Output the (x, y) coordinate of the center of the cell containing the given text.  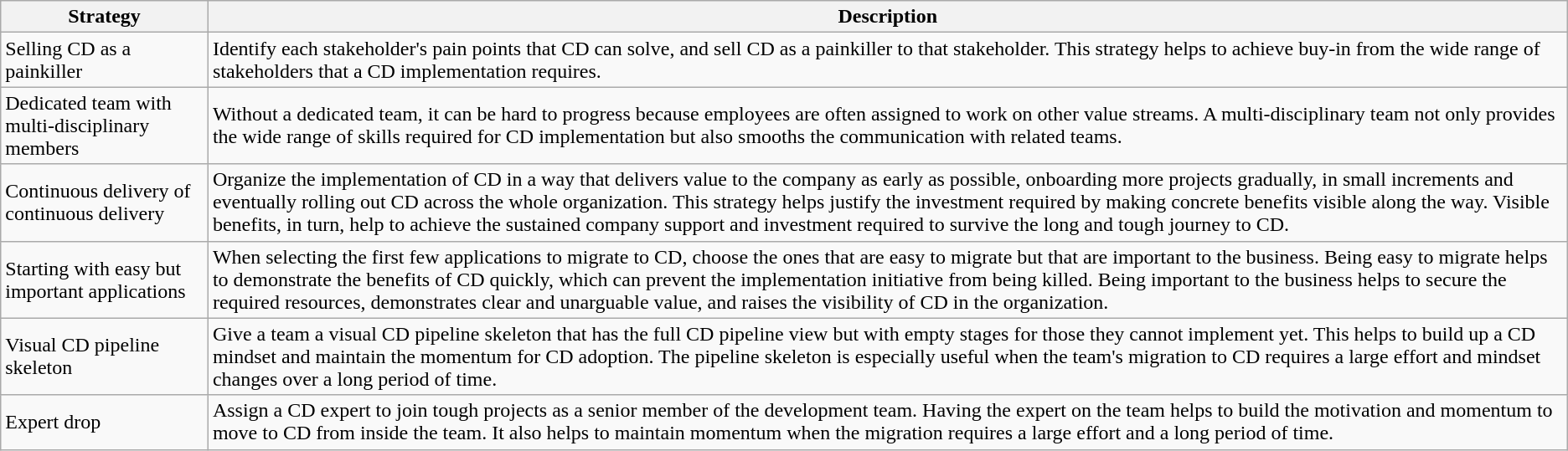
Starting with easy but important applications (105, 279)
Expert drop (105, 422)
Strategy (105, 17)
Selling CD as a painkiller (105, 60)
Dedicated team with multi-disciplinary members (105, 126)
Visual CD pipeline skeleton (105, 356)
Description (888, 17)
Continuous delivery of continuous delivery (105, 202)
